Locate the cell with the specified text and output its [X, Y] center coordinate. 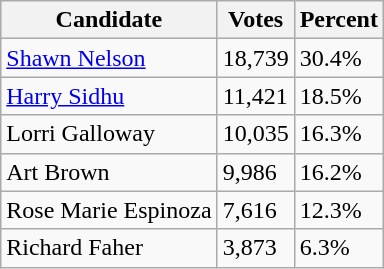
Rose Marie Espinoza [109, 210]
10,035 [256, 134]
6.3% [338, 248]
18,739 [256, 58]
Votes [256, 20]
9,986 [256, 172]
Percent [338, 20]
12.3% [338, 210]
7,616 [256, 210]
Richard Faher [109, 248]
Art Brown [109, 172]
18.5% [338, 96]
30.4% [338, 58]
Shawn Nelson [109, 58]
16.2% [338, 172]
Lorri Galloway [109, 134]
Candidate [109, 20]
3,873 [256, 248]
11,421 [256, 96]
Harry Sidhu [109, 96]
16.3% [338, 134]
